Locate the cell with the specified text and output its (x, y) center coordinate. 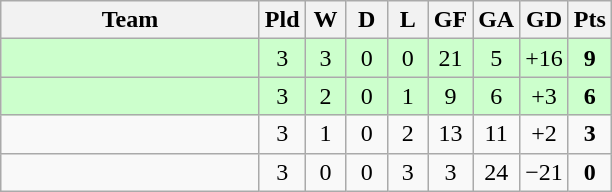
GF (450, 20)
24 (496, 172)
21 (450, 58)
D (366, 20)
Pld (282, 20)
11 (496, 134)
Team (130, 20)
−21 (544, 172)
GD (544, 20)
GA (496, 20)
5 (496, 58)
13 (450, 134)
+16 (544, 58)
W (326, 20)
+2 (544, 134)
+3 (544, 96)
L (408, 20)
Pts (590, 20)
